Identify which cell holds the provided text, then report its [x, y] central coordinate. 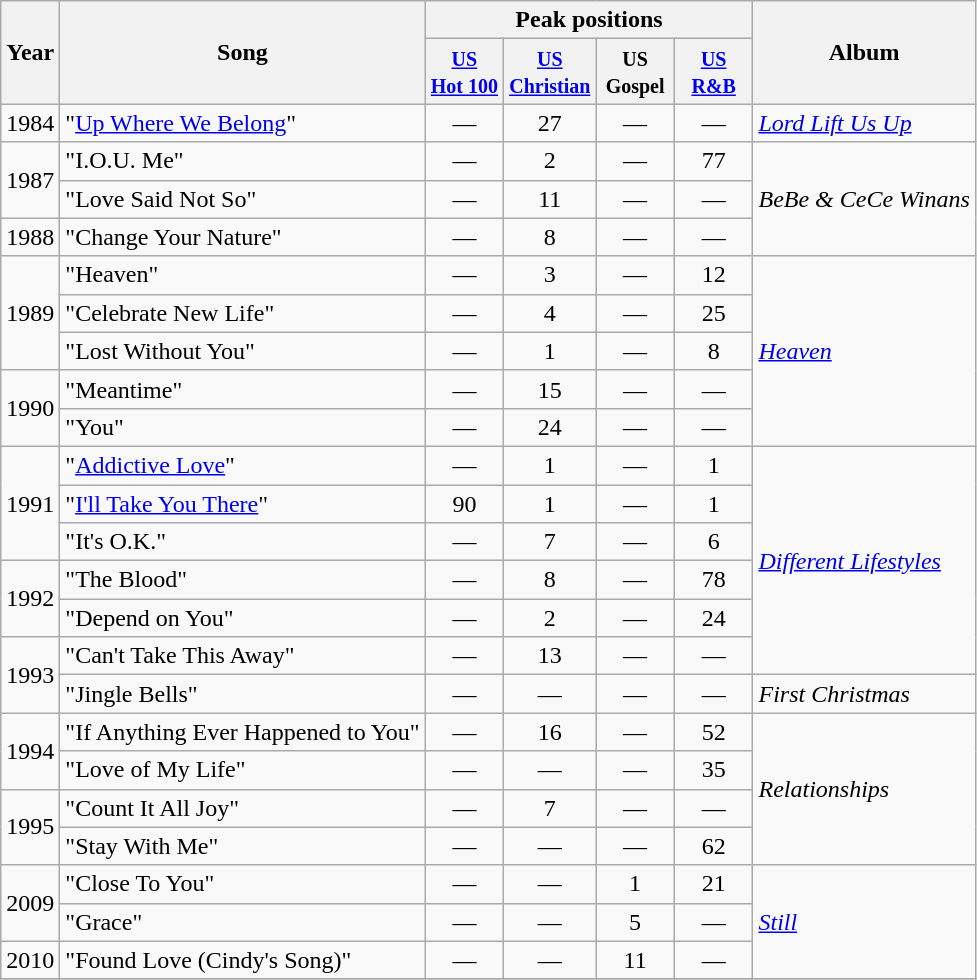
90 [464, 503]
"Found Love (Cindy's Song)" [242, 960]
"Change Your Nature" [242, 237]
"Count It All Joy" [242, 808]
"Grace" [242, 922]
1989 [30, 313]
1988 [30, 237]
1992 [30, 599]
"Celebrate New Life" [242, 313]
25 [714, 313]
"Stay With Me" [242, 846]
First Christmas [864, 694]
1991 [30, 503]
Still [864, 922]
4 [550, 313]
"Can't Take This Away" [242, 656]
35 [714, 770]
Heaven [864, 351]
2009 [30, 903]
3 [550, 275]
52 [714, 732]
1984 [30, 123]
"Lost Without You" [242, 351]
BeBe & CeCe Winans [864, 199]
USHot 100 [464, 72]
Different Lifestyles [864, 560]
1987 [30, 180]
12 [714, 275]
USChristian [550, 72]
15 [550, 389]
"Depend on You" [242, 618]
Album [864, 52]
1993 [30, 675]
5 [636, 922]
"Love of My Life" [242, 770]
1995 [30, 827]
USR&B [714, 72]
Song [242, 52]
"Addictive Love" [242, 465]
27 [550, 123]
6 [714, 542]
21 [714, 884]
78 [714, 580]
Year [30, 52]
"I.O.U. Me" [242, 161]
"Up Where We Belong" [242, 123]
1994 [30, 751]
USGospel [636, 72]
"Meantime" [242, 389]
16 [550, 732]
2010 [30, 960]
"If Anything Ever Happened to You" [242, 732]
Lord Lift Us Up [864, 123]
62 [714, 846]
Relationships [864, 789]
Peak positions [589, 20]
"You" [242, 427]
13 [550, 656]
1990 [30, 408]
"Love Said Not So" [242, 199]
77 [714, 161]
"Heaven" [242, 275]
"The Blood" [242, 580]
"It's O.K." [242, 542]
"Jingle Bells" [242, 694]
"Close To You" [242, 884]
"I'll Take You There" [242, 503]
